Identify which cell holds the provided text, then report its (x, y) central coordinate. 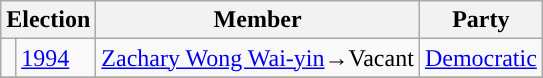
Election (48, 20)
1994 (56, 58)
Democratic (480, 58)
Zachary Wong Wai-yin→Vacant (258, 58)
Member (258, 20)
Party (480, 20)
